Extract the [x, y] coordinate from the center of the cell holding the provided text.  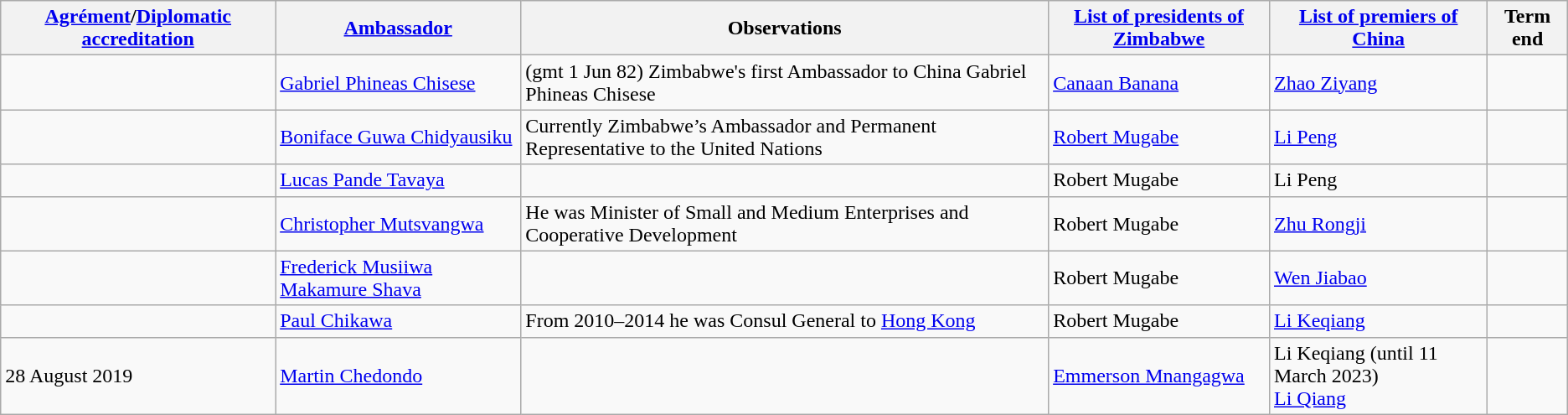
Gabriel Phineas Chisese [399, 82]
Ambassador [399, 29]
List of premiers of China [1378, 29]
(gmt 1 Jun 82) Zimbabwe's first Ambassador to China Gabriel Phineas Chisese [785, 82]
Currently Zimbabwe’s Ambassador and Permanent Representative to the United Nations [785, 137]
List of presidents of Zimbabwe [1159, 29]
Emmerson Mnangagwa [1159, 376]
Boniface Guwa Chidyausiku [399, 137]
Lucas Pande Tavaya [399, 180]
28 August 2019 [138, 376]
Li Keqiang [1378, 321]
He was Minister of Small and Medium Enterprises and Cooperative Development [785, 223]
Term end [1528, 29]
Christopher Mutsvangwa [399, 223]
Canaan Banana [1159, 82]
Paul Chikawa [399, 321]
Agrément/Diplomatic accreditation [138, 29]
From 2010–2014 he was Consul General to Hong Kong [785, 321]
Wen Jiabao [1378, 278]
Martin Chedondo [399, 376]
Frederick Musiiwa Makamure Shava [399, 278]
Li Keqiang (until 11 March 2023)Li Qiang [1378, 376]
Observations [785, 29]
Zhu Rongji [1378, 223]
Zhao Ziyang [1378, 82]
